Identify which cell holds the provided text, then report its [X, Y] central coordinate. 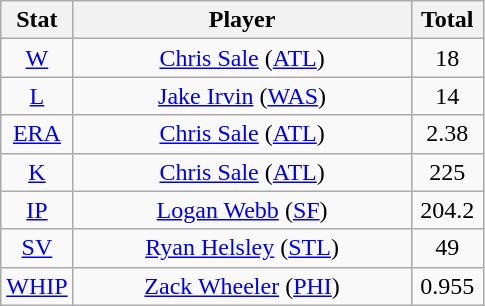
204.2 [447, 210]
18 [447, 58]
Player [242, 20]
225 [447, 172]
14 [447, 96]
K [37, 172]
Zack Wheeler (PHI) [242, 286]
49 [447, 248]
Ryan Helsley (STL) [242, 248]
Stat [37, 20]
L [37, 96]
IP [37, 210]
0.955 [447, 286]
Logan Webb (SF) [242, 210]
SV [37, 248]
Jake Irvin (WAS) [242, 96]
2.38 [447, 134]
W [37, 58]
ERA [37, 134]
Total [447, 20]
WHIP [37, 286]
